Detect which cell encompasses the target text, then output its (x, y) center coordinate. 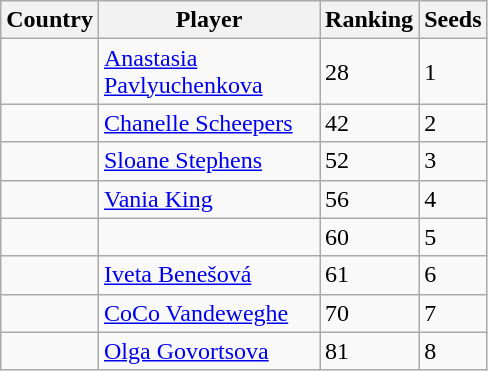
3 (453, 161)
60 (370, 237)
52 (370, 161)
Vania King (208, 199)
Iveta Benešová (208, 275)
1 (453, 72)
8 (453, 351)
28 (370, 72)
70 (370, 313)
Sloane Stephens (208, 161)
56 (370, 199)
Country (50, 20)
CoCo Vandeweghe (208, 313)
5 (453, 237)
6 (453, 275)
Olga Govortsova (208, 351)
Seeds (453, 20)
61 (370, 275)
2 (453, 123)
Chanelle Scheepers (208, 123)
42 (370, 123)
4 (453, 199)
Anastasia Pavlyuchenkova (208, 72)
Ranking (370, 20)
81 (370, 351)
7 (453, 313)
Player (208, 20)
